For the text-containing cell, return its midpoint in (x, y) coordinate format. 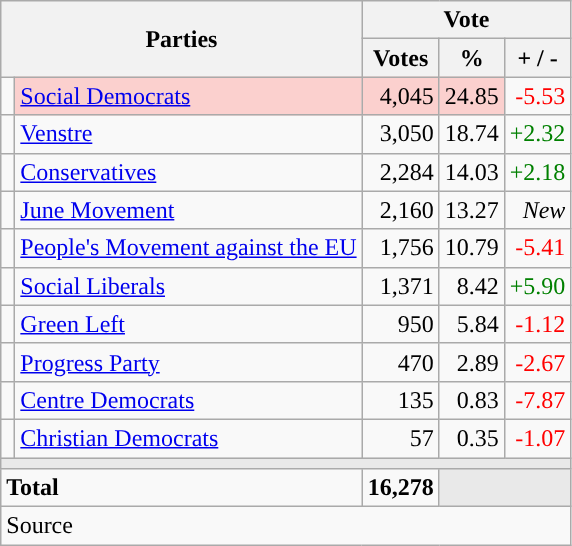
June Movement (188, 210)
2,284 (400, 172)
-7.87 (538, 400)
0.83 (472, 400)
+ / - (538, 58)
People's Movement against the EU (188, 248)
16,278 (400, 488)
1,756 (400, 248)
Green Left (188, 324)
10.79 (472, 248)
8.42 (472, 286)
13.27 (472, 210)
Christian Democrats (188, 438)
+2.32 (538, 134)
2,160 (400, 210)
Social Liberals (188, 286)
% (472, 58)
Centre Democrats (188, 400)
New (538, 210)
4,045 (400, 96)
-2.67 (538, 362)
5.84 (472, 324)
Vote (466, 20)
+2.18 (538, 172)
Venstre (188, 134)
-5.53 (538, 96)
3,050 (400, 134)
470 (400, 362)
Social Democrats (188, 96)
1,371 (400, 286)
135 (400, 400)
-1.12 (538, 324)
2.89 (472, 362)
14.03 (472, 172)
18.74 (472, 134)
Progress Party (188, 362)
-5.41 (538, 248)
57 (400, 438)
24.85 (472, 96)
+5.90 (538, 286)
Source (286, 526)
Total (182, 488)
Conservatives (188, 172)
950 (400, 324)
0.35 (472, 438)
Votes (400, 58)
-1.07 (538, 438)
Parties (182, 39)
